Pinpoint the cell where the given text exists, returning its (x, y) midpoint coordinate. 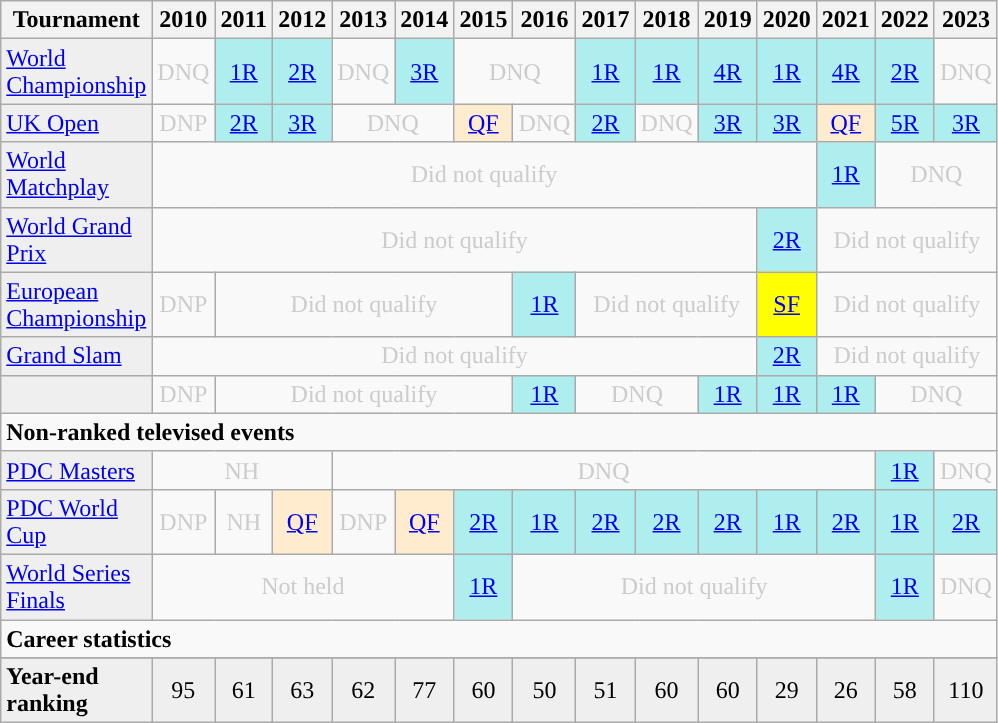
110 (966, 690)
SF (786, 304)
European Championship (76, 304)
62 (364, 690)
58 (904, 690)
5R (904, 123)
PDC Masters (76, 470)
Non-ranked televised events (500, 432)
World Matchplay (76, 174)
26 (846, 690)
2022 (904, 20)
2014 (424, 20)
2020 (786, 20)
2018 (666, 20)
2011 (244, 20)
Year-end ranking (76, 690)
2016 (544, 20)
World Grand Prix (76, 240)
51 (606, 690)
2017 (606, 20)
61 (244, 690)
2012 (302, 20)
95 (184, 690)
Grand Slam (76, 356)
50 (544, 690)
2021 (846, 20)
2015 (484, 20)
Tournament (76, 20)
Not held (303, 586)
World Championship (76, 72)
2013 (364, 20)
World Series Finals (76, 586)
29 (786, 690)
UK Open (76, 123)
2023 (966, 20)
Career statistics (500, 639)
63 (302, 690)
77 (424, 690)
2019 (728, 20)
2010 (184, 20)
PDC World Cup (76, 522)
